Find where the given text appears and provide that cell's center as (X, Y) coordinate. 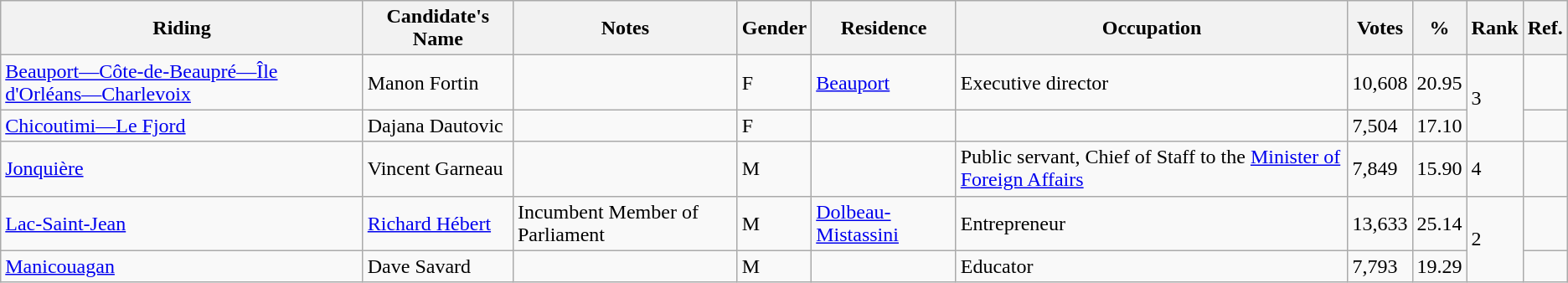
Manicouagan (182, 266)
Notes (625, 28)
Chicoutimi—Le Fjord (182, 126)
Entrepreneur (1152, 223)
Rank (1494, 28)
Executive director (1152, 82)
Residence (884, 28)
Occupation (1152, 28)
Ref. (1545, 28)
Vincent Garneau (437, 169)
Jonquière (182, 169)
10,608 (1380, 82)
15.90 (1439, 169)
Votes (1380, 28)
Incumbent Member of Parliament (625, 223)
Beauport (884, 82)
19.29 (1439, 266)
Lac-Saint-Jean (182, 223)
Beauport—Côte-de-Beaupré—Île d'Orléans—Charlevoix (182, 82)
4 (1494, 169)
Dajana Dautovic (437, 126)
Educator (1152, 266)
Public servant, Chief of Staff to the Minister of Foreign Affairs (1152, 169)
Gender (774, 28)
Manon Fortin (437, 82)
Richard Hébert (437, 223)
Candidate's Name (437, 28)
7,849 (1380, 169)
Dolbeau-Mistassini (884, 223)
% (1439, 28)
3 (1494, 99)
7,504 (1380, 126)
Riding (182, 28)
2 (1494, 239)
7,793 (1380, 266)
13,633 (1380, 223)
20.95 (1439, 82)
25.14 (1439, 223)
17.10 (1439, 126)
Dave Savard (437, 266)
